Locate the cell with the specified text and output its [x, y] center coordinate. 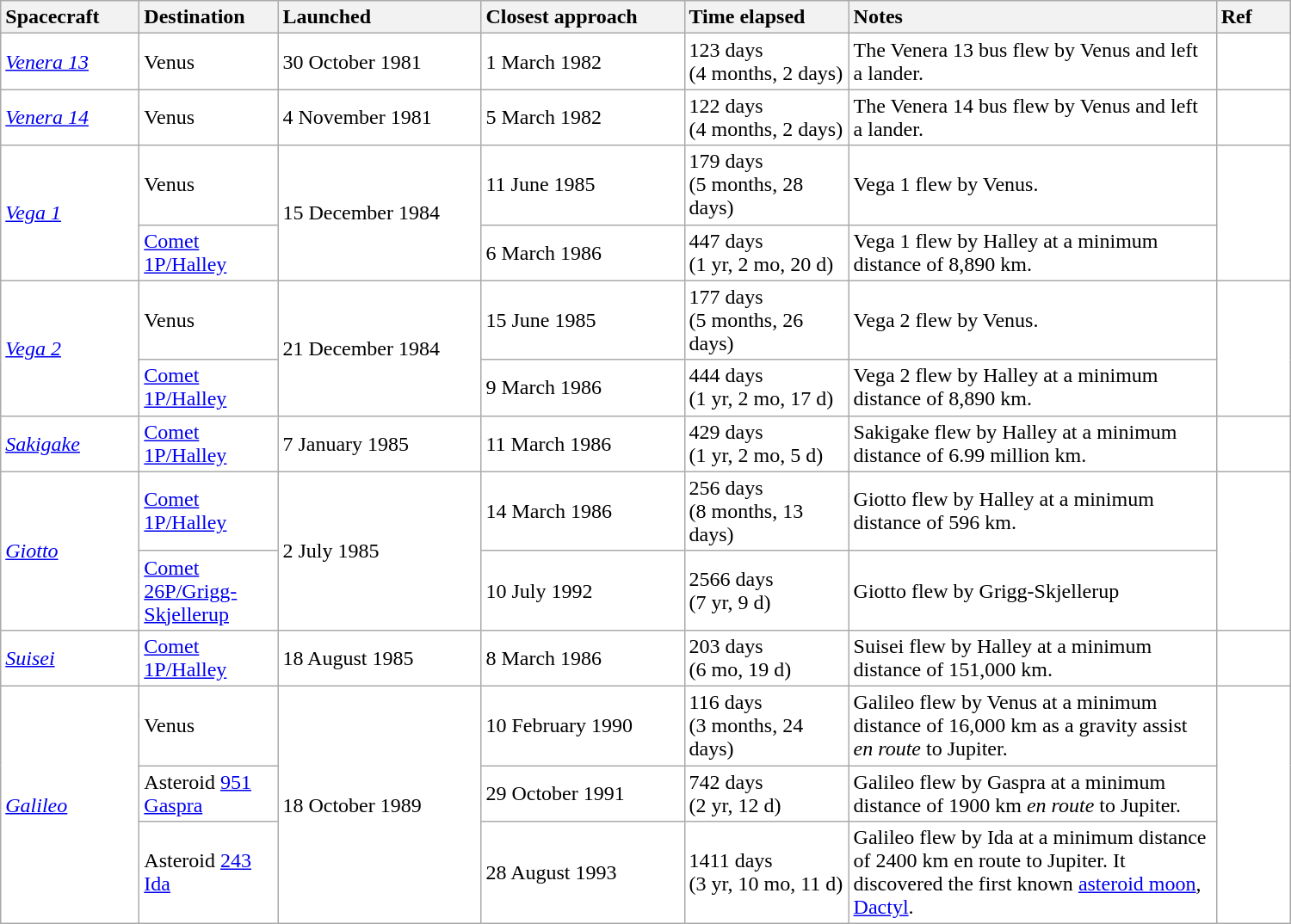
7 January 1985 [380, 444]
Vega 2 flew by Venus. [1033, 320]
Vega 2 [71, 348]
15 June 1985 [583, 320]
444 days(1 yr, 2 mo, 17 d) [766, 387]
429 days(1 yr, 2 mo, 5 d) [766, 444]
30 October 1981 [380, 62]
Vega 1 flew by Venus. [1033, 185]
14 March 1986 [583, 511]
11 March 1986 [583, 444]
Venera 13 [71, 62]
Destination [208, 17]
Notes [1033, 17]
10 July 1992 [583, 590]
Galileo [71, 804]
21 December 1984 [380, 348]
9 March 1986 [583, 387]
Launched [380, 17]
The Venera 13 bus flew by Venus and left a lander. [1033, 62]
4 November 1981 [380, 117]
15 December 1984 [380, 213]
1411 days(3 yr, 10 mo, 11 d) [766, 872]
Galileo flew by Venus at a minimum distance of 16,000 km as a gravity assist en route to Jupiter. [1033, 725]
2 July 1985 [380, 551]
Comet 26P/Grigg-Skjellerup [208, 590]
18 August 1985 [380, 657]
447 days(1 yr, 2 mo, 20 d) [766, 253]
18 October 1989 [380, 804]
The Venera 14 bus flew by Venus and left a lander. [1033, 117]
116 days(3 months, 24 days) [766, 725]
5 March 1982 [583, 117]
Suisei [71, 657]
Giotto flew by Halley at a minimum distance of 596 km. [1033, 511]
742 days(2 yr, 12 d) [766, 793]
179 days(5 months, 28 days) [766, 185]
2566 days(7 yr, 9 d) [766, 590]
Sakigake flew by Halley at a minimum distance of 6.99 million km. [1033, 444]
28 August 1993 [583, 872]
Galileo flew by Ida at a minimum distance of 2400 km en route to Jupiter. It discovered the first known asteroid moon, Dactyl. [1033, 872]
Asteroid 243 Ida [208, 872]
Ref [1253, 17]
Closest approach [583, 17]
Vega 1 flew by Halley at a minimum distance of 8,890 km. [1033, 253]
Spacecraft [71, 17]
8 March 1986 [583, 657]
6 March 1986 [583, 253]
Venera 14 [71, 117]
Sakigake [71, 444]
123 days(4 months, 2 days) [766, 62]
10 February 1990 [583, 725]
177 days(5 months, 26 days) [766, 320]
Giotto flew by Grigg-Skjellerup [1033, 590]
Vega 1 [71, 213]
Asteroid 951 Gaspra [208, 793]
Vega 2 flew by Halley at a minimum distance of 8,890 km. [1033, 387]
256 days(8 months, 13 days) [766, 511]
Suisei flew by Halley at a minimum distance of 151,000 km. [1033, 657]
29 October 1991 [583, 793]
122 days(4 months, 2 days) [766, 117]
203 days(6 mo, 19 d) [766, 657]
Galileo flew by Gaspra at a minimum distance of 1900 km en route to Jupiter. [1033, 793]
1 March 1982 [583, 62]
Giotto [71, 551]
Time elapsed [766, 17]
11 June 1985 [583, 185]
